Scan for the cell matching the given text and deliver its [x, y] coordinate at center. 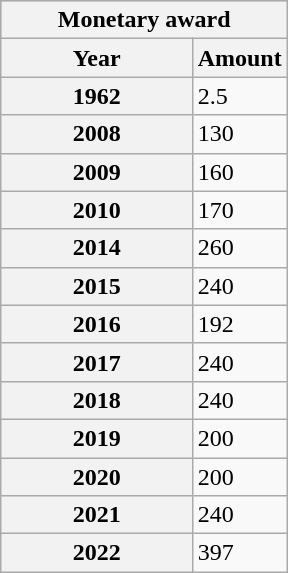
2021 [96, 515]
260 [240, 248]
1962 [96, 96]
397 [240, 553]
2019 [96, 438]
2017 [96, 362]
160 [240, 172]
Amount [240, 58]
2.5 [240, 96]
130 [240, 134]
2020 [96, 477]
2015 [96, 286]
2008 [96, 134]
Year [96, 58]
2022 [96, 553]
2018 [96, 400]
2009 [96, 172]
Monetary award [144, 20]
2014 [96, 248]
192 [240, 324]
170 [240, 210]
2016 [96, 324]
2010 [96, 210]
